Scan for the cell matching the given text and deliver its [X, Y] coordinate at center. 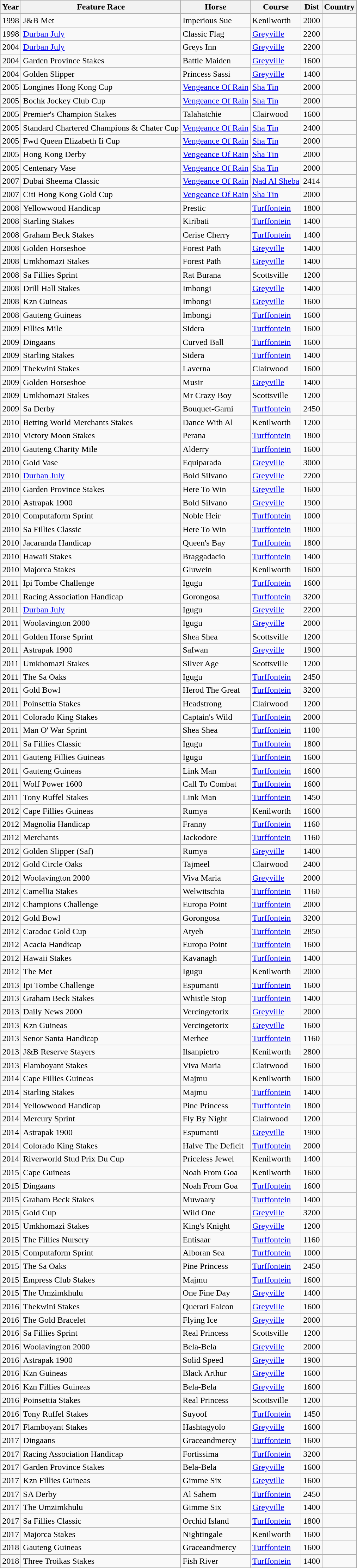
Hong Kong Derby [101, 154]
Wolf Power 1600 [101, 784]
Priceless Jewel [216, 1159]
Mercury Sprint [101, 1119]
Betting World Merchants Stakes [101, 422]
3000 [312, 462]
Nightingale [216, 1534]
Drill Hall Stakes [101, 288]
Jackodore [216, 838]
Wild One [216, 1213]
Alboran Sea [216, 1253]
Fillies Mile [101, 328]
Camellia Stakes [101, 891]
Jacaranda Handicap [101, 543]
Kiribati [216, 221]
Noble Heir [216, 516]
Braggadacio [216, 556]
Solid Speed [216, 1360]
Fish River [216, 1561]
Headstrong [216, 704]
Kavanagh [216, 958]
Champions Challenge [101, 905]
Riverworld Stud Prix Du Cup [101, 1159]
Princess Sassi [216, 74]
Feature Race [101, 7]
J&B Reserve Stayers [101, 1052]
Gluwein [216, 569]
Talahatchie [216, 114]
Daily News 2000 [101, 1012]
Musir [216, 382]
Gold Cup [101, 1213]
Perana [216, 436]
Dance With Al [216, 422]
Fortissima [216, 1454]
One Fine Day [216, 1293]
Imperious Sue [216, 20]
Laverna [216, 369]
Bochk Jockey Club Cup [101, 101]
Greys Inn [216, 47]
Mr Crazy Boy [216, 396]
Golden Slipper [101, 74]
Equiparada [216, 462]
Fwd Queen Elizabeth Ii Cup [101, 141]
Curved Ball [216, 342]
Year [11, 7]
Victory Moon Stakes [101, 436]
Rat Burana [216, 275]
Welwitschia [216, 891]
Nad Al Sheba [276, 181]
Call To Combat [216, 784]
2800 [312, 1052]
Merhee [216, 1039]
Halve The Deficit [216, 1146]
Hashtagyolo [216, 1427]
Silver Age [216, 663]
Battle Maiden [216, 61]
Atyeb [216, 931]
Golden Slipper (Saf) [101, 851]
Sa Derby [101, 409]
Three Troikas Stakes [101, 1561]
Empress Club Stakes [101, 1280]
Gauteng Charity Mile [101, 449]
The Met [101, 971]
SA Derby [101, 1494]
Suyoof [216, 1413]
2850 [312, 931]
Gold Vase [101, 462]
Querari Falcon [216, 1306]
Classic Flag [216, 34]
Senor Santa Handicap [101, 1039]
Merchants [101, 838]
Dubai Sheema Classic [101, 181]
Man O' War Sprint [101, 730]
Black Arthur [216, 1373]
Gauteng Fillies Guineas [101, 757]
Orchid Island [216, 1521]
Fly By Night [216, 1119]
Centenary Vase [101, 168]
Al Sahem [216, 1494]
1100 [312, 730]
Alderry [216, 449]
Dist [312, 7]
Standard Chartered Champions & Chater Cup [101, 127]
Longines Hong Kong Cup [101, 87]
Captain's Wild [216, 717]
Franny [216, 824]
Acacia Handicap [101, 945]
Flying Ice [216, 1320]
Gold Circle Oaks [101, 864]
Tajmeel [216, 864]
Golden Horse Sprint [101, 637]
Entisaar [216, 1239]
Herod The Great [216, 690]
King's Knight [216, 1226]
J&B Met [101, 20]
Country [339, 7]
Prestic [216, 208]
Ilsanpietro [216, 1052]
Course [276, 7]
Cerise Cherry [216, 235]
Magnolia Handicap [101, 824]
Queen's Bay [216, 543]
The Gold Bracelet [101, 1320]
Horse [216, 7]
The Fillies Nursery [101, 1239]
Citi Hong Kong Gold Cup [101, 195]
Premier's Champion Stakes [101, 114]
Safwan [216, 650]
Bouquet-Garni [216, 409]
2414 [312, 181]
Caradoc Gold Cup [101, 931]
Cape Guineas [101, 1172]
Muwaary [216, 1199]
Whistle Stop [216, 998]
